Pinpoint the cell where the given text exists, returning its (X, Y) midpoint coordinate. 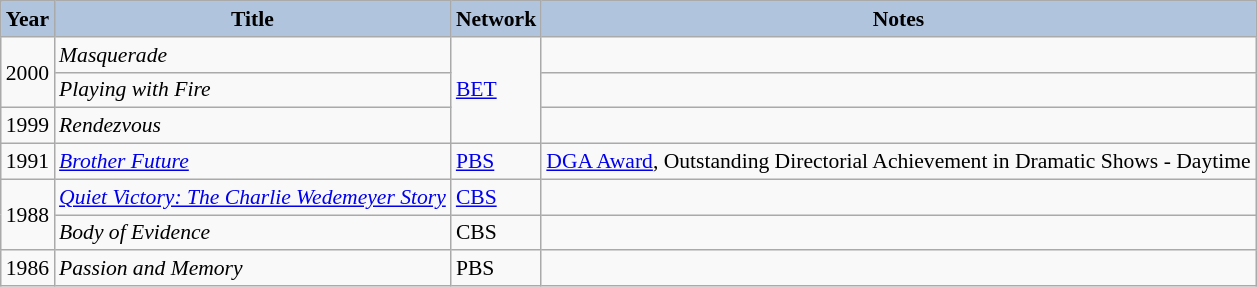
1988 (28, 214)
Body of Evidence (252, 233)
Passion and Memory (252, 269)
Quiet Victory: The Charlie Wedemeyer Story (252, 197)
BET (496, 90)
2000 (28, 72)
Masquerade (252, 55)
Rendezvous (252, 126)
Title (252, 19)
DGA Award, Outstanding Directorial Achievement in Dramatic Shows - Daytime (898, 162)
1986 (28, 269)
Brother Future (252, 162)
1991 (28, 162)
Network (496, 19)
1999 (28, 126)
Playing with Fire (252, 90)
Notes (898, 19)
Year (28, 19)
